Search for the cell housing the specified text and yield its (X, Y) center coordinate. 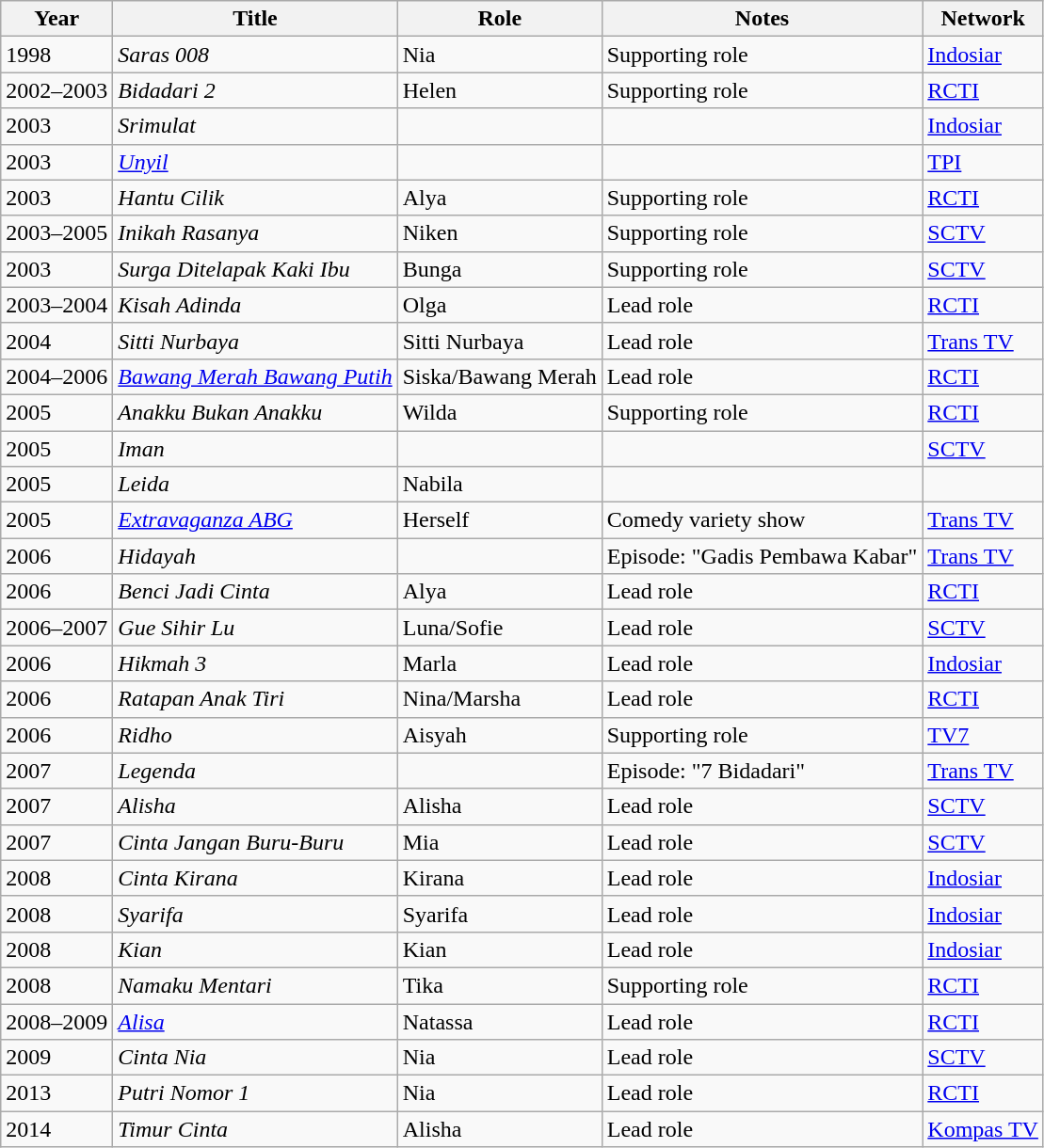
Benci Jadi Cinta (255, 592)
Inikah Rasanya (255, 233)
Legenda (255, 771)
Aisyah (499, 735)
Saras 008 (255, 55)
Kirana (499, 878)
Alisa (255, 1021)
Hikmah 3 (255, 663)
Gue Sihir Lu (255, 628)
Kisah Adinda (255, 305)
Episode: "Gadis Pembawa Kabar" (763, 556)
Cinta Nia (255, 1058)
Ridho (255, 735)
Herself (499, 520)
Episode: "7 Bidadari" (763, 771)
2013 (56, 1093)
Helen (499, 90)
Title (255, 19)
Anakku Bukan Anakku (255, 412)
Srimulat (255, 126)
Luna/Sofie (499, 628)
Marla (499, 663)
Ratapan Anak Tiri (255, 699)
Nina/Marsha (499, 699)
Bawang Merah Bawang Putih (255, 376)
Unyil (255, 162)
Surga Ditelapak Kaki Ibu (255, 269)
Iman (255, 449)
Bunga (499, 269)
Olga (499, 305)
Network (983, 19)
2004–2006 (56, 376)
Cinta Jangan Buru-Buru (255, 842)
Kompas TV (983, 1129)
Niken (499, 233)
TV7 (983, 735)
Role (499, 19)
Siska/Bawang Merah (499, 376)
Bidadari 2 (255, 90)
Nabila (499, 485)
1998 (56, 55)
Comedy variety show (763, 520)
2009 (56, 1058)
Cinta Kirana (255, 878)
2006–2007 (56, 628)
Timur Cinta (255, 1129)
Leida (255, 485)
2004 (56, 341)
Notes (763, 19)
Wilda (499, 412)
Namaku Mentari (255, 985)
Hantu Cilik (255, 198)
Year (56, 19)
TPI (983, 162)
Mia (499, 842)
2008–2009 (56, 1021)
Extravaganza ABG (255, 520)
Tika (499, 985)
2002–2003 (56, 90)
2014 (56, 1129)
Putri Nomor 1 (255, 1093)
2003–2004 (56, 305)
Hidayah (255, 556)
Natassa (499, 1021)
2003–2005 (56, 233)
